Identify which cell holds the provided text, then report its (x, y) central coordinate. 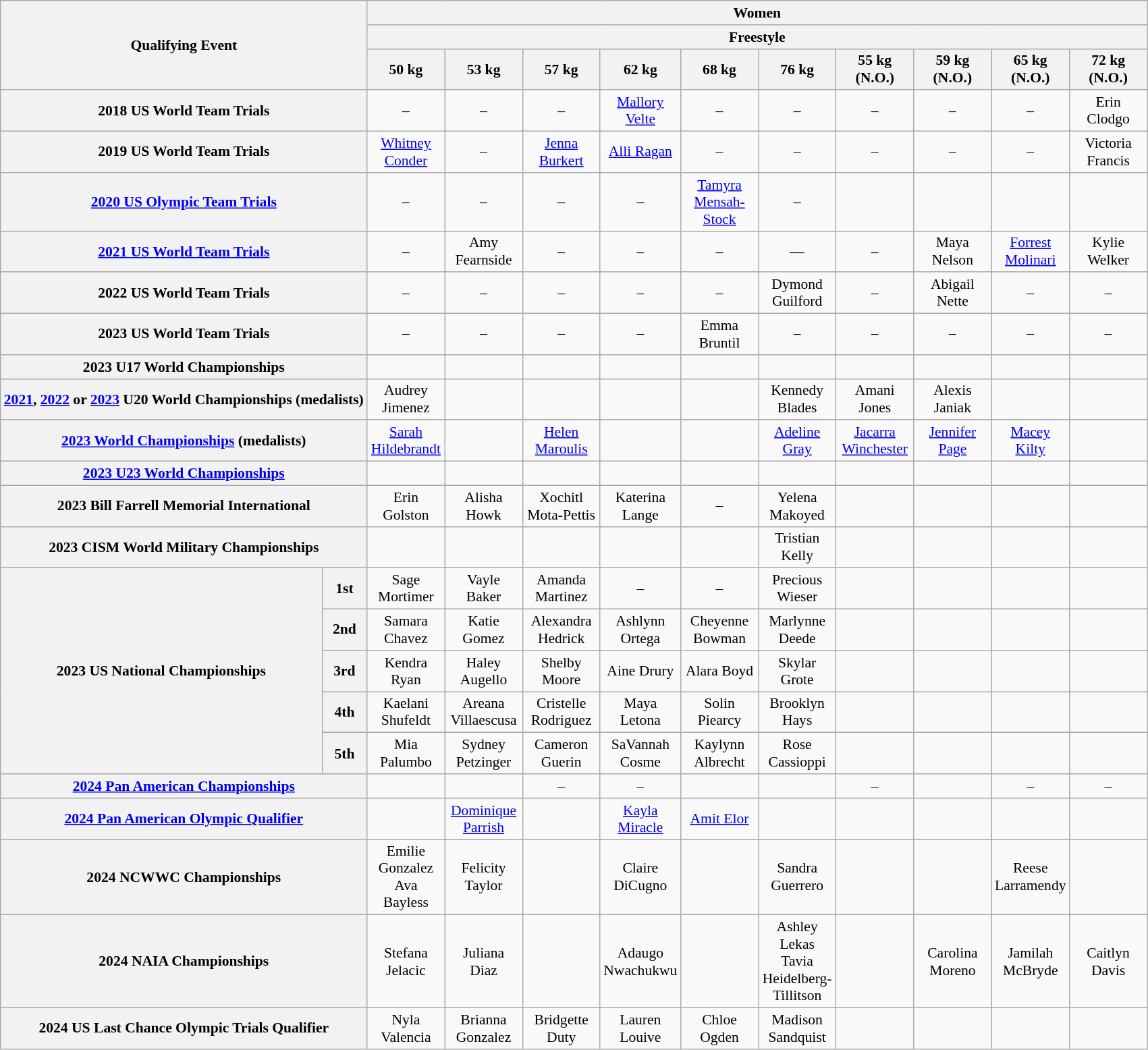
Ashley LekasTavia Heidelberg-Tillitson (798, 962)
Alisha Howk (483, 506)
Yelena Makoyed (798, 506)
2020 US Olympic Team Trials (184, 202)
Caitlyn Davis (1108, 962)
Kaylynn Albrecht (719, 753)
Bridgette Duty (562, 1028)
72 kg (N.O.) (1108, 69)
Xochitl Mota-Pettis (562, 506)
Shelby Moore (562, 671)
Jenna Burkert (562, 153)
Jennifer Page (953, 441)
Amanda Martinez (562, 588)
2023 U23 World Championships (184, 474)
Erin Golston (406, 506)
Samara Chavez (406, 630)
Kylie Welker (1108, 251)
Adeline Gray (798, 441)
2021, 2022 or 2023 U20 World Championships (medalists) (184, 399)
2024 NCWWC Championships (184, 877)
Alli Ragan (640, 153)
Maya Nelson (953, 251)
4th (344, 713)
Kennedy Blades (798, 399)
62 kg (640, 69)
Solin Piearcy (719, 713)
SaVannah Cosme (640, 753)
Kayla Miracle (640, 819)
Sage Mortimer (406, 588)
Claire DiCugno (640, 877)
Precious Wieser (798, 588)
1st (344, 588)
2018 US World Team Trials (184, 111)
Felicity Taylor (483, 877)
65 kg (N.O.) (1031, 69)
Marlynne Deede (798, 630)
2023 U17 World Championships (184, 367)
2022 US World Team Trials (184, 293)
Ashlynn Ortega (640, 630)
Mallory Velte (640, 111)
Whitney Conder (406, 153)
Cristelle Rodriguez (562, 713)
Emilie GonzalezAva Bayless (406, 877)
Audrey Jimenez (406, 399)
Macey Kilty (1031, 441)
Tristian Kelly (798, 547)
Dymond Guilford (798, 293)
Reese Larramendy (1031, 877)
2019 US World Team Trials (184, 153)
Skylar Grote (798, 671)
50 kg (406, 69)
Erin Clodgo (1108, 111)
Jacarra Winchester (875, 441)
2nd (344, 630)
57 kg (562, 69)
Cameron Guerin (562, 753)
Mia Palumbo (406, 753)
2023 US National Championships (161, 671)
2024 Pan American Olympic Qualifier (184, 819)
Amit Elor (719, 819)
Sarah Hildebrandt (406, 441)
3rd (344, 671)
2021 US World Team Trials (184, 251)
Cheyenne Bowman (719, 630)
Sydney Petzinger (483, 753)
Juliana Diaz (483, 962)
Amy Fearnside (483, 251)
Aine Drury (640, 671)
Areana Villaescusa (483, 713)
2024 NAIA Championships (184, 962)
Stefana Jelacic (406, 962)
Abigail Nette (953, 293)
Alexis Janiak (953, 399)
Chloe Ogden (719, 1028)
Freestyle (757, 37)
Victoria Francis (1108, 153)
2023 Bill Farrell Memorial International (184, 506)
Kendra Ryan (406, 671)
Women (757, 13)
Brianna Gonzalez (483, 1028)
Vayle Baker (483, 588)
Alara Boyd (719, 671)
2023 CISM World Military Championships (184, 547)
Kaelani Shufeldt (406, 713)
Alexandra Hedrick (562, 630)
Brooklyn Hays (798, 713)
Dominique Parrish (483, 819)
2023 World Championships (medalists) (184, 441)
Madison Sandquist (798, 1028)
2024 Pan American Championships (184, 786)
Carolina Moreno (953, 962)
Qualifying Event (184, 45)
Sandra Guerrero (798, 877)
Emma Bruntil (719, 335)
55 kg (N.O.) (875, 69)
Maya Letona (640, 713)
2023 US World Team Trials (184, 335)
— (798, 251)
Helen Maroulis (562, 441)
5th (344, 753)
Haley Augello (483, 671)
Tamyra Mensah-Stock (719, 202)
Forrest Molinari (1031, 251)
68 kg (719, 69)
53 kg (483, 69)
2024 US Last Chance Olympic Trials Qualifier (184, 1028)
59 kg (N.O.) (953, 69)
Lauren Louive (640, 1028)
Adaugo Nwachukwu (640, 962)
Amani Jones (875, 399)
Rose Cassioppi (798, 753)
Nyla Valencia (406, 1028)
76 kg (798, 69)
Jamilah McBryde (1031, 962)
Katerina Lange (640, 506)
Katie Gomez (483, 630)
